Identify which cell holds the provided text, then report its (X, Y) central coordinate. 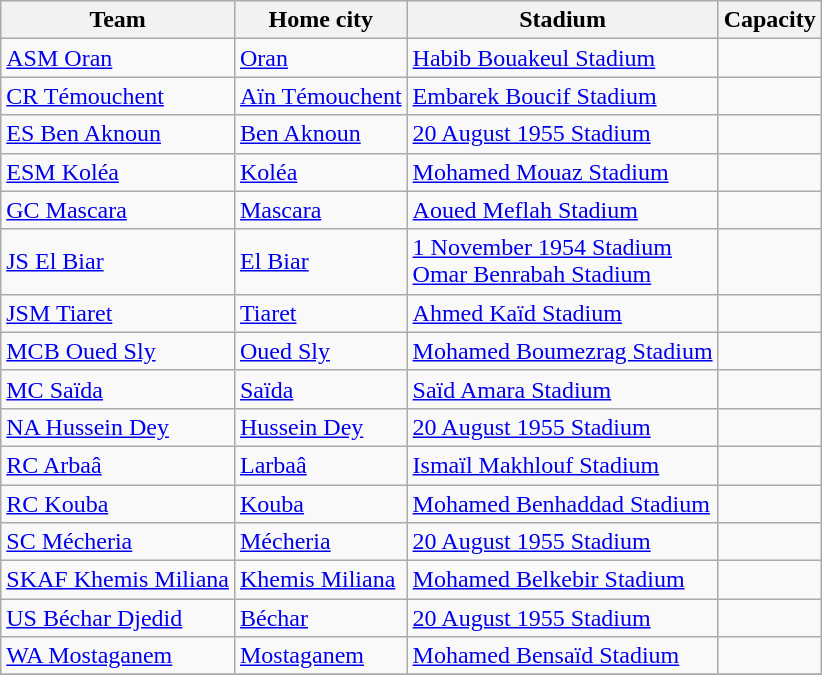
Hussein Dey (320, 427)
Larbaâ (320, 465)
Embarek Boucif Stadium (562, 96)
Ahmed Kaïd Stadium (562, 313)
Mohamed Boumezrag Stadium (562, 351)
Habib Bouakeul Stadium (562, 58)
MC Saïda (118, 389)
CR Témouchent (118, 96)
GC Mascara (118, 210)
Home city (320, 20)
Tiaret (320, 313)
WA Mostaganem (118, 656)
Aoued Meflah Stadium (562, 210)
Mohamed Bensaïd Stadium (562, 656)
Saïda (320, 389)
Mohamed Benhaddad Stadium (562, 503)
Kouba (320, 503)
Ben Aknoun (320, 134)
Oran (320, 58)
MCB Oued Sly (118, 351)
El Biar (320, 262)
Capacity (770, 20)
JSM Tiaret (118, 313)
Oued Sly (320, 351)
ESM Koléa (118, 172)
JS El Biar (118, 262)
Koléa (320, 172)
1 November 1954 StadiumOmar Benrabah Stadium (562, 262)
Béchar (320, 618)
Ismaïl Makhlouf Stadium (562, 465)
Mohamed Mouaz Stadium (562, 172)
SC Mécheria (118, 542)
Saïd Amara Stadium (562, 389)
ES Ben Aknoun (118, 134)
RC Kouba (118, 503)
Aïn Témouchent (320, 96)
Team (118, 20)
US Béchar Djedid (118, 618)
Khemis Miliana (320, 580)
NA Hussein Dey (118, 427)
Stadium (562, 20)
SKAF Khemis Miliana (118, 580)
Mostaganem (320, 656)
ASM Oran (118, 58)
Mohamed Belkebir Stadium (562, 580)
RC Arbaâ (118, 465)
Mécheria (320, 542)
Mascara (320, 210)
